From the cell containing the given text, extract its center point as [x, y] coordinate. 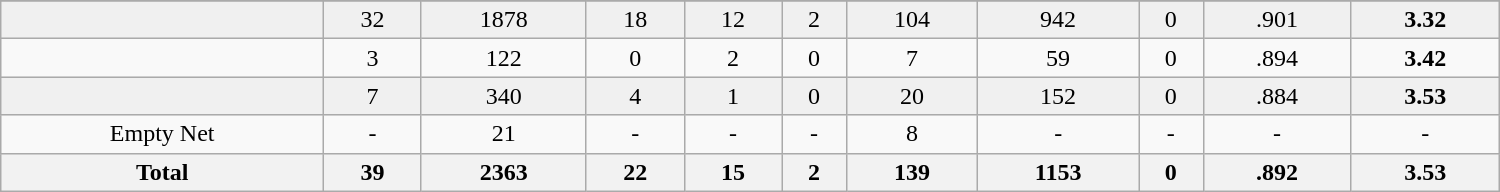
122 [504, 58]
32 [373, 20]
15 [733, 172]
.894 [1277, 58]
39 [373, 172]
12 [733, 20]
21 [504, 134]
.892 [1277, 172]
1 [733, 96]
104 [912, 20]
18 [635, 20]
Total [162, 172]
340 [504, 96]
1153 [1058, 172]
1878 [504, 20]
3 [373, 58]
3.42 [1425, 58]
139 [912, 172]
Empty Net [162, 134]
152 [1058, 96]
.884 [1277, 96]
942 [1058, 20]
59 [1058, 58]
.901 [1277, 20]
3.32 [1425, 20]
20 [912, 96]
22 [635, 172]
2363 [504, 172]
8 [912, 134]
4 [635, 96]
